Detect which cell encompasses the target text, then output its [X, Y] center coordinate. 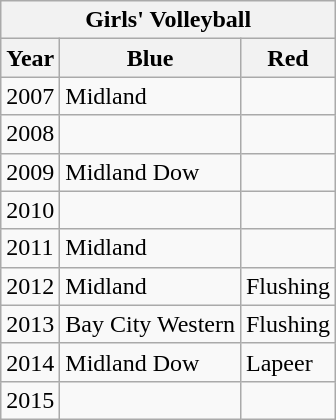
Red [288, 58]
2015 [30, 400]
Blue [150, 58]
Lapeer [288, 362]
Year [30, 58]
2012 [30, 286]
2008 [30, 134]
2011 [30, 248]
2014 [30, 362]
Bay City Western [150, 324]
2010 [30, 210]
Girls' Volleyball [168, 20]
2007 [30, 96]
2009 [30, 172]
2013 [30, 324]
